Return the [X, Y] coordinate for the center point of the cell that contains the specified text.  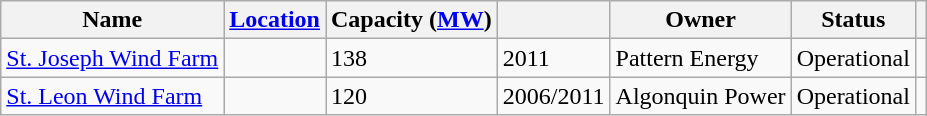
138 [412, 58]
Pattern Energy [700, 58]
Capacity (MW) [412, 20]
Location [275, 20]
St. Leon Wind Farm [112, 96]
2006/2011 [554, 96]
120 [412, 96]
2011 [554, 58]
Status [853, 20]
Owner [700, 20]
Name [112, 20]
Algonquin Power [700, 96]
St. Joseph Wind Farm [112, 58]
